Locate the cell with the specified text and output its [x, y] center coordinate. 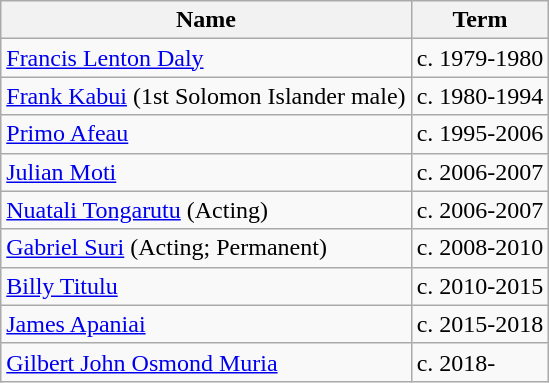
Billy Titulu [206, 286]
c. 2015-2018 [480, 324]
Primo Afeau [206, 134]
c. 2008-2010 [480, 248]
c. 1979-1980 [480, 58]
c. 2018- [480, 362]
Frank Kabui (1st Solomon Islander male) [206, 96]
c. 2010-2015 [480, 286]
Julian Moti [206, 172]
Gabriel Suri (Acting; Permanent) [206, 248]
c. 1995-2006 [480, 134]
Gilbert John Osmond Muria [206, 362]
c. 1980-1994 [480, 96]
Nuatali Tongarutu (Acting) [206, 210]
James Apaniai [206, 324]
Name [206, 20]
Term [480, 20]
Francis Lenton Daly [206, 58]
